Find where the given text appears and provide that cell's center as (X, Y) coordinate. 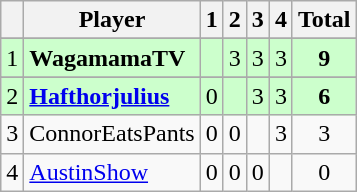
6 (324, 96)
ConnorEatsPants (112, 134)
WagamamaTV (112, 58)
Hafthorjulius (112, 96)
Player (112, 20)
Total (324, 20)
9 (324, 58)
AustinShow (112, 172)
